Extract the (x, y) coordinate from the center of the cell holding the provided text.  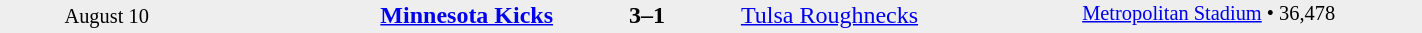
Metropolitan Stadium • 36,478 (1252, 16)
Minnesota Kicks (384, 15)
3–1 (648, 15)
August 10 (106, 16)
Tulsa Roughnecks (910, 15)
